Scan for the cell matching the given text and deliver its [X, Y] coordinate at center. 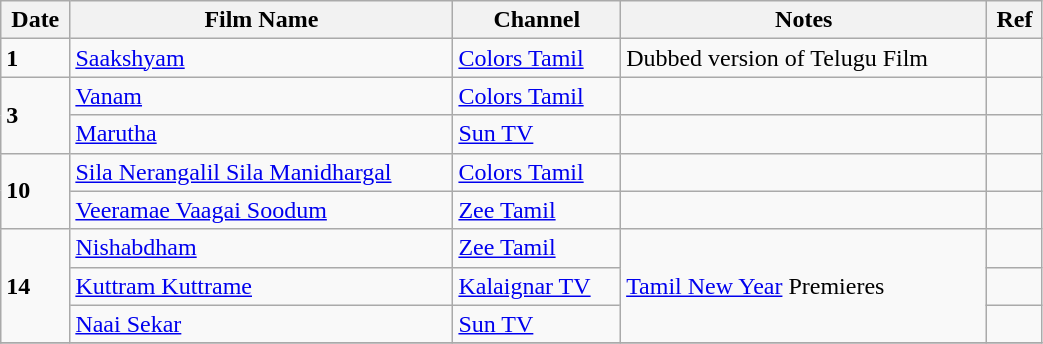
Sila Nerangalil Sila Manidhargal [262, 172]
Notes [804, 20]
Veeramae Vaagai Soodum [262, 210]
Vanam [262, 96]
Tamil New Year Premieres [804, 286]
Date [36, 20]
14 [36, 286]
Marutha [262, 134]
Saakshyam [262, 58]
1 [36, 58]
Ref [1014, 20]
Naai Sekar [262, 324]
10 [36, 191]
3 [36, 115]
Kuttram Kuttrame [262, 286]
Kalaignar TV [537, 286]
Dubbed version of Telugu Film [804, 58]
Channel [537, 20]
Nishabdham [262, 248]
Film Name [262, 20]
